Capture the cell that displays the provided text and extract its [X, Y] central coordinate. 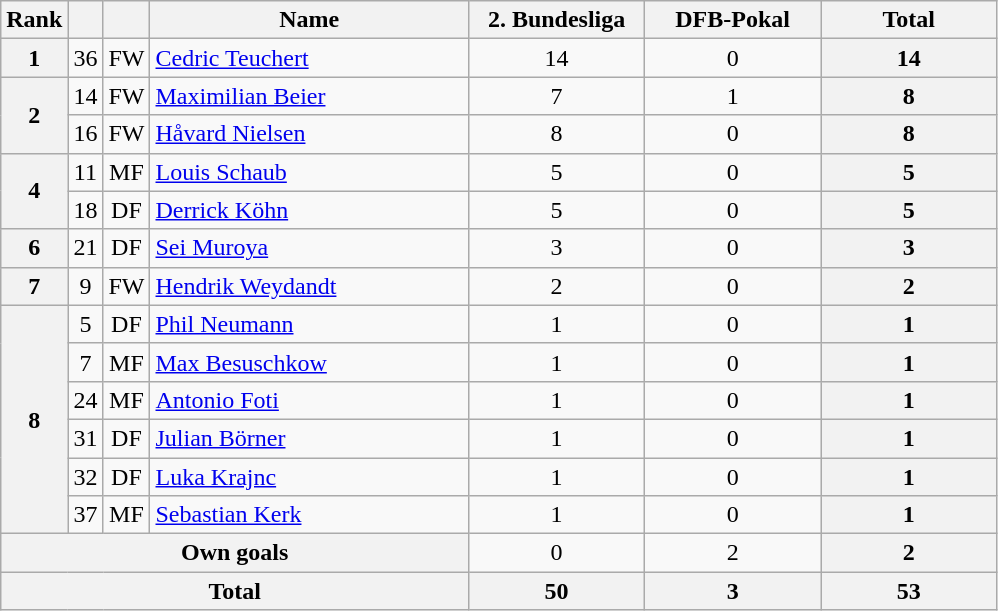
Julian Börner [310, 438]
Hendrik Weydandt [310, 286]
Max Besuschkow [310, 362]
21 [86, 248]
6 [34, 248]
36 [86, 58]
Rank [34, 20]
Name [310, 20]
4 [34, 191]
Derrick Köhn [310, 210]
18 [86, 210]
Cedric Teuchert [310, 58]
Luka Krajnc [310, 477]
Antonio Foti [310, 400]
DFB-Pokal [733, 20]
Håvard Nielsen [310, 134]
11 [86, 172]
31 [86, 438]
32 [86, 477]
Louis Schaub [310, 172]
Phil Neumann [310, 324]
37 [86, 515]
Maximilian Beier [310, 96]
24 [86, 400]
Own goals [235, 553]
Sei Muroya [310, 248]
53 [909, 591]
2. Bundesliga [557, 20]
Sebastian Kerk [310, 515]
50 [557, 591]
9 [86, 286]
16 [86, 134]
